For the text-containing cell, return its midpoint in (x, y) coordinate format. 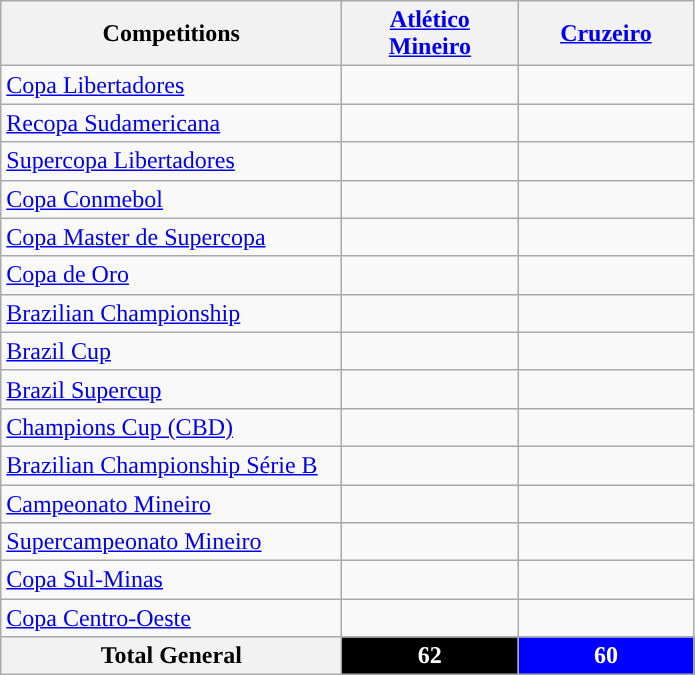
Copa Libertadores (172, 85)
Champions Cup (CBD) (172, 427)
62 (430, 656)
Brazilian Championship Série B (172, 465)
Brazil Supercup (172, 389)
60 (606, 656)
Competitions (172, 34)
Atlético Mineiro (430, 34)
Copa Sul-Minas (172, 580)
Total General (172, 656)
Copa de Oro (172, 275)
Cruzeiro (606, 34)
Campeonato Mineiro (172, 503)
Copa Centro-Oeste (172, 618)
Copa Conmebol (172, 199)
Supercopa Libertadores (172, 161)
Supercampeonato Mineiro (172, 542)
Recopa Sudamericana (172, 123)
Copa Master de Supercopa (172, 237)
Brazilian Championship (172, 313)
Brazil Cup (172, 351)
